Identify which cell holds the provided text, then report its (X, Y) central coordinate. 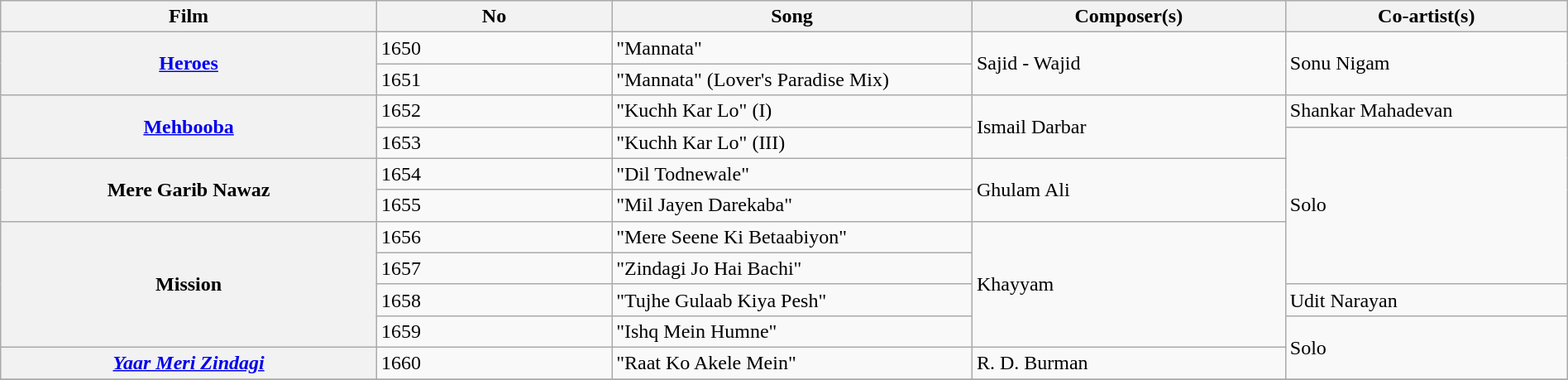
Mehbooba (189, 127)
Composer(s) (1128, 17)
Ismail Darbar (1128, 127)
"Tujhe Gulaab Kiya Pesh" (792, 300)
Mission (189, 284)
R. D. Burman (1128, 363)
"Ishq Mein Humne" (792, 331)
"Mannata" (792, 48)
No (494, 17)
Shankar Mahadevan (1426, 111)
Sonu Nigam (1426, 64)
"Mere Seene Ki Betaabiyon" (792, 237)
1652 (494, 111)
Film (189, 17)
1660 (494, 363)
"Dil Todnewale" (792, 174)
1650 (494, 48)
"Mannata" (Lover's Paradise Mix) (792, 79)
Ghulam Ali (1128, 190)
1653 (494, 142)
1651 (494, 79)
Co-artist(s) (1426, 17)
"Raat Ko Akele Mein" (792, 363)
Sajid - Wajid (1128, 64)
"Kuchh Kar Lo" (III) (792, 142)
Heroes (189, 64)
Yaar Meri Zindagi (189, 363)
1655 (494, 205)
1657 (494, 268)
1659 (494, 331)
Udit Narayan (1426, 300)
Song (792, 17)
1658 (494, 300)
"Kuchh Kar Lo" (I) (792, 111)
Khayyam (1128, 284)
"Mil Jayen Darekaba" (792, 205)
Mere Garib Nawaz (189, 190)
1654 (494, 174)
"Zindagi Jo Hai Bachi" (792, 268)
1656 (494, 237)
